Pinpoint the cell where the given text exists, returning its (X, Y) midpoint coordinate. 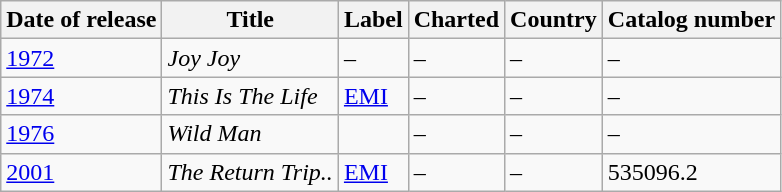
This Is The Life (250, 96)
Joy Joy (250, 58)
1972 (82, 58)
535096.2 (691, 172)
Country (554, 20)
Charted (456, 20)
Label (373, 20)
Date of release (82, 20)
2001 (82, 172)
The Return Trip.. (250, 172)
1974 (82, 96)
1976 (82, 134)
Catalog number (691, 20)
Title (250, 20)
Wild Man (250, 134)
